Detect which cell encompasses the target text, then output its (x, y) center coordinate. 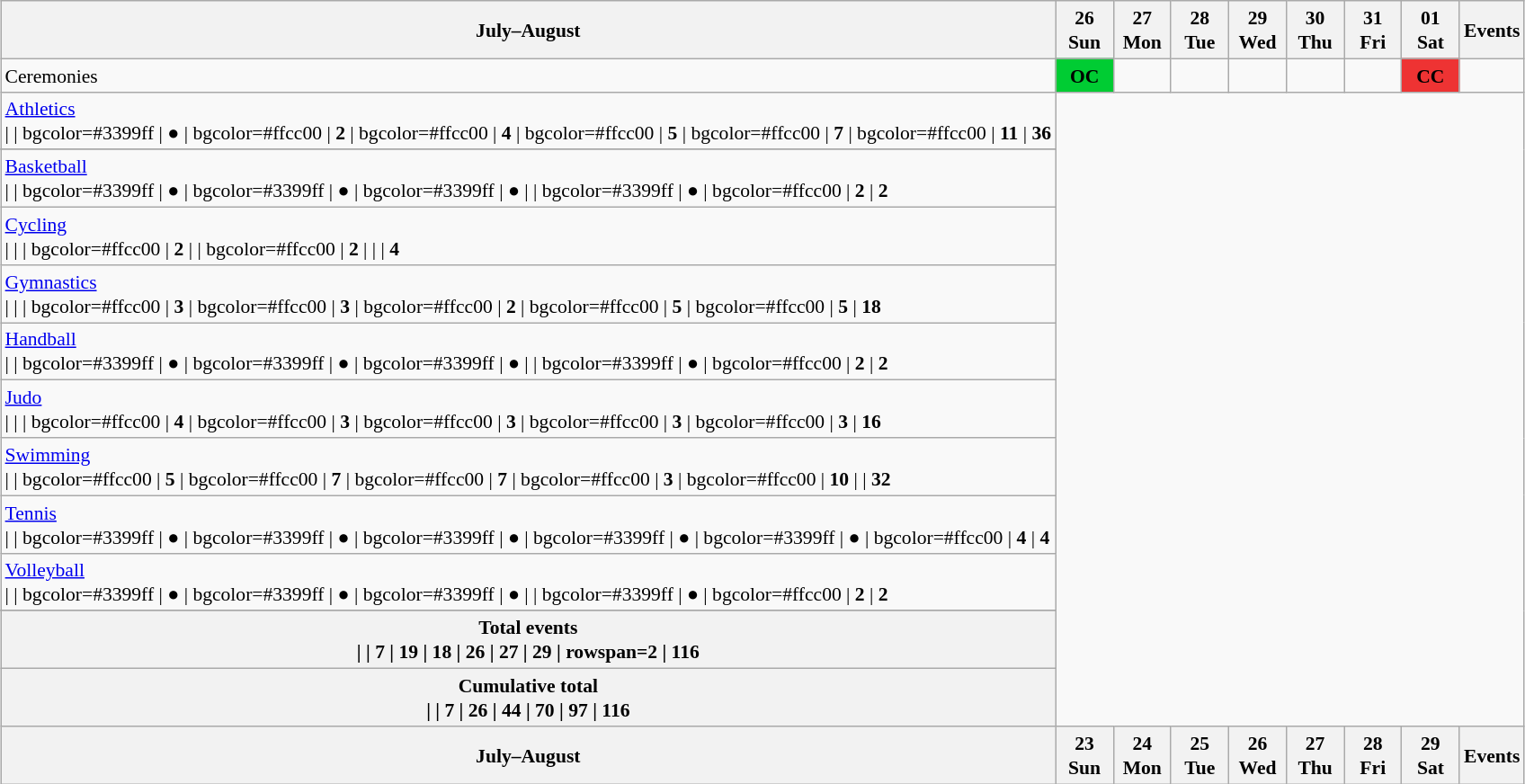
Swimming | | bgcolor=#ffcc00 | 5 | bgcolor=#ffcc00 | 7 | bgcolor=#ffcc00 | 7 | bgcolor=#ffcc00 | 3 | bgcolor=#ffcc00 | 10 | | 32 (529, 467)
Tennis | | bgcolor=#3399ff | ● | bgcolor=#3399ff | ● | bgcolor=#3399ff | ● | bgcolor=#3399ff | ● | bgcolor=#3399ff | ● | bgcolor=#ffcc00 | 4 | 4 (529, 524)
27 Thu (1315, 754)
26 Wed (1257, 754)
Volleyball | | bgcolor=#3399ff | ● | bgcolor=#3399ff | ● | bgcolor=#3399ff | ● | | bgcolor=#3399ff | ● | bgcolor=#ffcc00 | 2 | 2 (529, 582)
OC (1084, 76)
Gymnastics | | | bgcolor=#ffcc00 | 3 | bgcolor=#ffcc00 | 3 | bgcolor=#ffcc00 | 2 | bgcolor=#ffcc00 | 5 | bgcolor=#ffcc00 | 5 | 18 (529, 293)
Athletics | | bgcolor=#3399ff | ● | bgcolor=#ffcc00 | 2 | bgcolor=#ffcc00 | 4 | bgcolor=#ffcc00 | 5 | bgcolor=#ffcc00 | 7 | bgcolor=#ffcc00 | 11 | 36 (529, 120)
26 Sun (1084, 30)
Total events | | 7 | 19 | 18 | 26 | 27 | 29 | rowspan=2 | 116 (529, 639)
Cycling | | | bgcolor=#ffcc00 | 2 | | bgcolor=#ffcc00 | 2 | | | 4 (529, 236)
CC (1431, 76)
Judo | | | bgcolor=#ffcc00 | 4 | bgcolor=#ffcc00 | 3 | bgcolor=#ffcc00 | 3 | bgcolor=#ffcc00 | 3 | bgcolor=#ffcc00 | 3 | 16 (529, 409)
29 Sat (1431, 754)
24 Mon (1142, 754)
29 Wed (1257, 30)
23 Sun (1084, 754)
Handball | | bgcolor=#3399ff | ● | bgcolor=#3399ff | ● | bgcolor=#3399ff | ● | | bgcolor=#3399ff | ● | bgcolor=#ffcc00 | 2 | 2 (529, 351)
28 Fri (1373, 754)
25 Tue (1199, 754)
27 Mon (1142, 30)
Ceremonies (529, 76)
28 Tue (1199, 30)
01 Sat (1431, 30)
31 Fri (1373, 30)
30 Thu (1315, 30)
Cumulative total | | 7 | 26 | 44 | 70 | 97 | 116 (529, 697)
Basketball | | bgcolor=#3399ff | ● | bgcolor=#3399ff | ● | bgcolor=#3399ff | ● | | bgcolor=#3399ff | ● | bgcolor=#ffcc00 | 2 | 2 (529, 178)
